Determine the [x, y] coordinate at the center of the cell enclosing the given text.  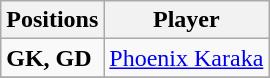
GK, GD [52, 58]
Player [186, 20]
Positions [52, 20]
Phoenix Karaka [186, 58]
